Capture the cell that displays the provided text and extract its [X, Y] central coordinate. 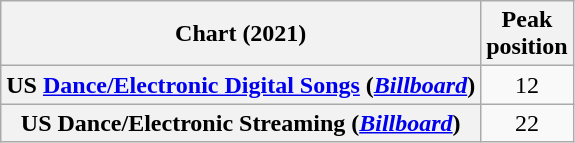
US Dance/Electronic Digital Songs (Billboard) [241, 85]
US Dance/Electronic Streaming (Billboard) [241, 123]
Peakposition [527, 34]
12 [527, 85]
22 [527, 123]
Chart (2021) [241, 34]
